Provide the [x, y] coordinate of the cell's center where the given text is located.  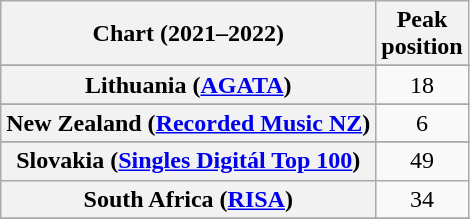
49 [422, 161]
18 [422, 85]
34 [422, 199]
New Zealand (Recorded Music NZ) [188, 123]
Peakposition [422, 34]
Chart (2021–2022) [188, 34]
South Africa (RISA) [188, 199]
Lithuania (AGATA) [188, 85]
6 [422, 123]
Slovakia (Singles Digitál Top 100) [188, 161]
